Return the (X, Y) coordinate for the center point of the cell that contains the specified text.  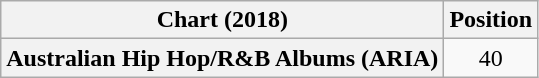
Position (491, 20)
Chart (2018) (222, 20)
40 (491, 58)
Australian Hip Hop/R&B Albums (ARIA) (222, 58)
